Extract the [x, y] coordinate from the center of the cell holding the provided text.  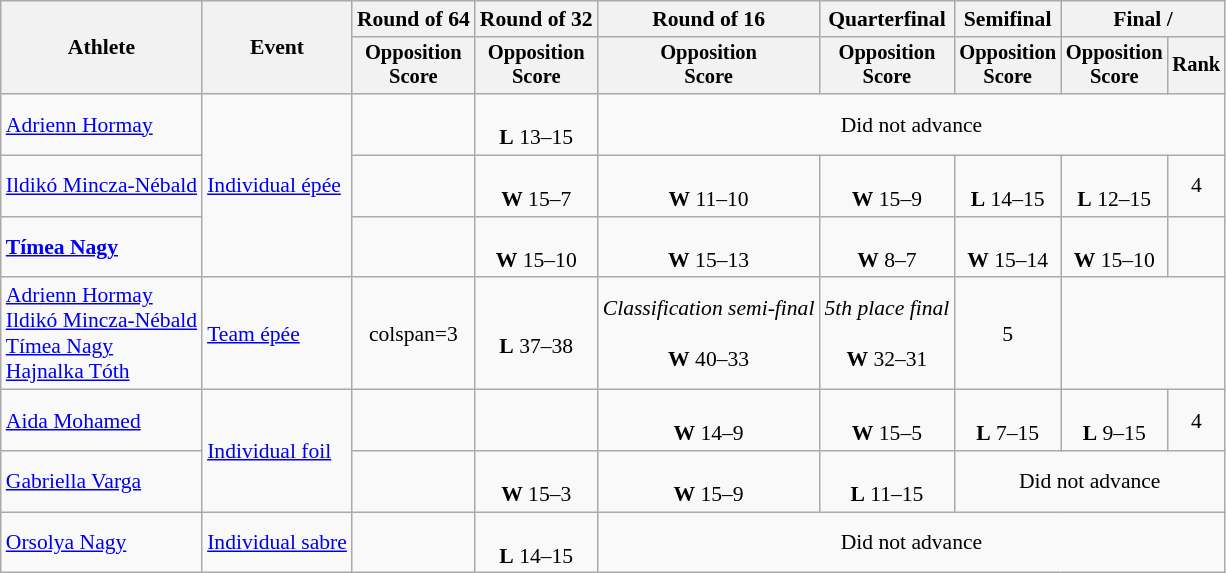
5th place finalW 32–31 [886, 334]
Orsolya Nagy [102, 542]
Final / [1143, 19]
Adrienn Hormay [102, 124]
L 13–15 [536, 124]
Quarterfinal [886, 19]
Rank [1197, 66]
Athlete [102, 48]
Ildikó Mincza-Nébald [102, 186]
5 [1008, 334]
Tímea Nagy [102, 248]
W 15–7 [536, 186]
W 14–9 [709, 420]
Round of 16 [709, 19]
Aida Mohamed [102, 420]
Adrienn HormayIldikó Mincza-NébaldTímea NagyHajnalka Tóth [102, 334]
Round of 32 [536, 19]
L 11–15 [886, 482]
colspan=3 [414, 334]
Individual foil [277, 451]
L 9–15 [1114, 420]
Individual épée [277, 186]
W 15–5 [886, 420]
Semifinal [1008, 19]
Individual sabre [277, 542]
Classification semi-finalW 40–33 [709, 334]
L 7–15 [1008, 420]
W 15–14 [1008, 248]
W 15–13 [709, 248]
Round of 64 [414, 19]
L 37–38 [536, 334]
Event [277, 48]
L 12–15 [1114, 186]
W 15–3 [536, 482]
W 11–10 [709, 186]
Gabriella Varga [102, 482]
Team épée [277, 334]
W 8–7 [886, 248]
